Detect which cell encompasses the target text, then output its [X, Y] center coordinate. 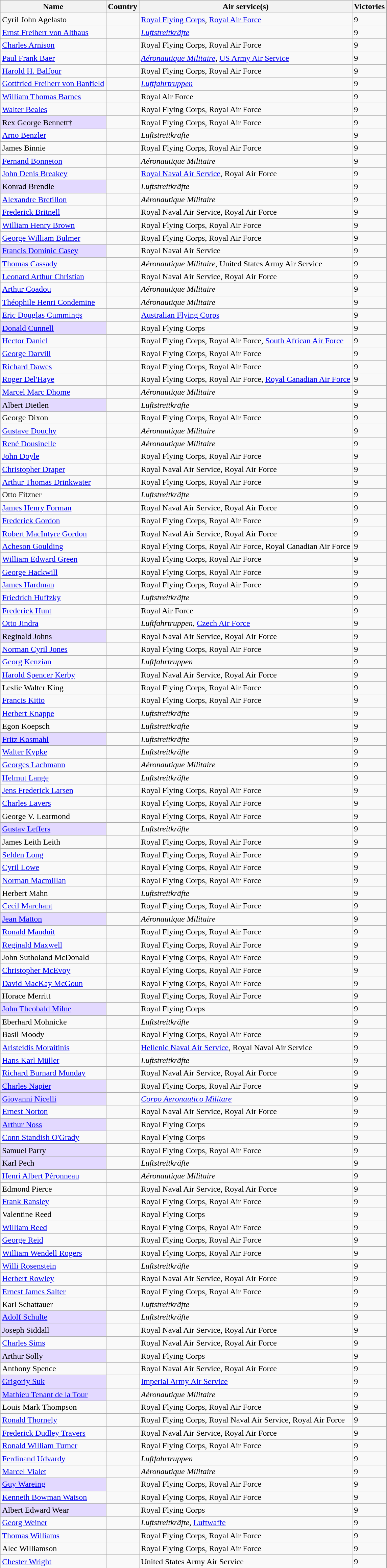
Air service(s) [245, 7]
Guy Wareing [53, 1484]
Roger Del'Haye [53, 379]
Marcel Vialet [53, 1471]
Albert Edward Wear [53, 1510]
Charles Lavers [53, 803]
Gustav Leffers [53, 829]
Hans Karl Müller [53, 1060]
Acheson Goulding [53, 546]
Harold Spencer Kerby [53, 675]
Louis Mark Thompson [53, 1407]
Luftfahrtruppen, Czech Air Force [245, 623]
Grigoriy Suk [53, 1381]
Gottfried Freiherr von Banfield [53, 84]
Willi Rosenstein [53, 1266]
Charles Arnison [53, 45]
Royal Naval Air Service [245, 251]
Adolf Schulte [53, 1317]
Country [123, 7]
Aéronautique Militaire, United States Army Air Service [245, 264]
Samuel Parry [53, 1150]
Ferdinand Udvardy [53, 1459]
Richard Burnard Munday [53, 1073]
Basil Moody [53, 1035]
Walter Kypke [53, 752]
Valentine Reed [53, 1215]
Cyril Lowe [53, 868]
Jens Frederick Larsen [53, 791]
Cyril John Agelasto [53, 20]
Henri Albert Péronneau [53, 1176]
Kenneth Bowman Watson [53, 1497]
Horace Merritt [53, 996]
Arthur Thomas Drinkwater [53, 482]
George Reid [53, 1240]
John Denis Breakey [53, 174]
Georg Kenzian [53, 662]
Leslie Walter King [53, 688]
Ronald Thornely [53, 1420]
John Theobald Milne [53, 1009]
Hellenic Naval Air Service, Royal Naval Air Service [245, 1047]
Frank Ransley [53, 1202]
Helmut Lange [53, 777]
David MacKay McGoun [53, 983]
George Hackwill [53, 572]
Leonard Arthur Christian [53, 276]
Walter Beales [53, 109]
Reginald Maxwell [53, 945]
Reginald Johns [53, 636]
Rex George Bennett† [53, 122]
Thomas Cassady [53, 264]
Eric Douglas Cummings [53, 315]
Gustave Douchy [53, 431]
Norman Macmillan [53, 880]
Jean Matton [53, 919]
Frederick Britnell [53, 212]
William Wendell Rogers [53, 1253]
Joseph Siddall [53, 1330]
Georges Lachmann [53, 765]
Luftstreitkräfte, Luftwaffe [245, 1523]
Donald Cunnell [53, 328]
Anthony Spence [53, 1368]
William Edward Green [53, 559]
Arthur Solly [53, 1356]
James Hardman [53, 585]
Aristeidis Moraitinis [53, 1047]
William Thomas Barnes [53, 97]
Ronald William Turner [53, 1446]
Hector Daniel [53, 341]
Giovanni Nicelli [53, 1099]
Ernst Freiherr von Althaus [53, 32]
George Dixon [53, 418]
George Darvill [53, 353]
Herbert Knappe [53, 713]
Thomas Williams [53, 1536]
Fritz Kosmahl [53, 739]
Charles Napier [53, 1086]
Konrad Brendle [53, 187]
Otto Jindra [53, 623]
Francis Dominic Casey [53, 251]
Frederick Dudley Travers [53, 1433]
Australian Flying Corps [245, 315]
Mathieu Tenant de la Tour [53, 1394]
Egon Koepsch [53, 726]
Georg Weiner [53, 1523]
Royal Flying Corps, Royal Naval Air Service, Royal Air Force [245, 1420]
Conn Standish O'Grady [53, 1137]
George William Bulmer [53, 238]
Albert Dietlen [53, 405]
John Sutholand McDonald [53, 957]
Frederick Hunt [53, 611]
Christopher McEvoy [53, 970]
Otto Fitzner [53, 495]
Royal Flying Corps, Royal Air Force, South African Air Force [245, 341]
Victories [369, 7]
Edmond Pierce [53, 1189]
Ernest James Salter [53, 1292]
James Leith Leith [53, 842]
William Reed [53, 1227]
Richard Dawes [53, 366]
Harold H. Balfour [53, 71]
Alexandre Bretillon [53, 200]
James Henry Forman [53, 508]
Eberhard Mohnicke [53, 1022]
George V. Learmond [53, 816]
Théophile Henri Condemine [53, 302]
James Binnie [53, 148]
Friedrich Huffzky [53, 598]
Marcel Marc Dhome [53, 392]
Frederick Gordon [53, 521]
Imperial Army Air Service [245, 1381]
John Doyle [53, 456]
William Henry Brown [53, 225]
Herbert Mahn [53, 893]
Paul Frank Baer [53, 58]
Chester Wright [53, 1561]
Herbert Rowley [53, 1279]
Norman Cyril Jones [53, 649]
Name [53, 7]
Ronald Mauduit [53, 932]
Arno Benzler [53, 135]
Karl Schattauer [53, 1304]
Charles Sims [53, 1343]
Ernest Norton [53, 1112]
René Dousinelle [53, 444]
Arthur Coadou [53, 289]
Francis Kitto [53, 700]
Cecil Marchant [53, 906]
Fernand Bonneton [53, 161]
Corpo Aeronautico Militare [245, 1099]
Selden Long [53, 855]
Alec Williamson [53, 1548]
Robert MacIntyre Gordon [53, 533]
United States Army Air Service [245, 1561]
Aéronautique Militaire, US Army Air Service [245, 58]
Christopher Draper [53, 469]
Arthur Noss [53, 1124]
Karl Pech [53, 1163]
